Search for the cell housing the specified text and yield its [X, Y] center coordinate. 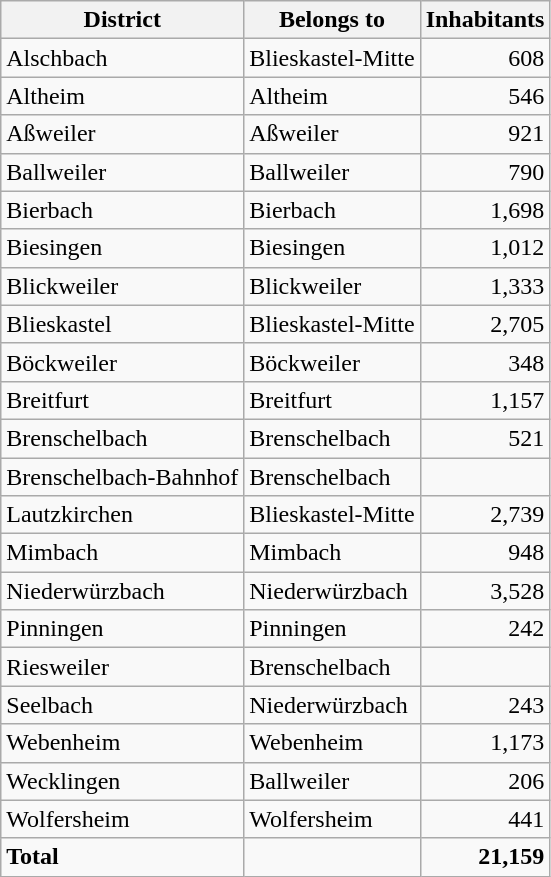
2,739 [485, 515]
Brenschelbach-Bahnhof [122, 477]
441 [485, 819]
1,698 [485, 210]
243 [485, 705]
1,173 [485, 743]
608 [485, 58]
242 [485, 629]
521 [485, 438]
348 [485, 362]
Belongs to [332, 20]
3,528 [485, 591]
Riesweiler [122, 667]
Seelbach [122, 705]
Blieskastel [122, 324]
Alschbach [122, 58]
2,705 [485, 324]
948 [485, 553]
206 [485, 781]
546 [485, 96]
Lautzkirchen [122, 515]
1,333 [485, 286]
21,159 [485, 857]
1,012 [485, 248]
Total [122, 857]
921 [485, 134]
1,157 [485, 400]
District [122, 20]
790 [485, 172]
Inhabitants [485, 20]
Wecklingen [122, 781]
